Return the [x, y] coordinate for the center point of the cell that contains the specified text.  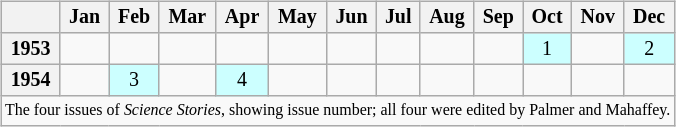
Sep [498, 18]
1953 [30, 48]
1954 [30, 80]
1 [548, 48]
Jul [398, 18]
2 [649, 48]
Aug [447, 18]
Feb [134, 18]
Jan [84, 18]
Jun [351, 18]
4 [242, 80]
3 [134, 80]
May [297, 18]
Dec [649, 18]
Mar [188, 18]
The four issues of Science Stories, showing issue number; all four were edited by Palmer and Mahaffey. [338, 111]
Apr [242, 18]
Oct [548, 18]
Nov [598, 18]
